Capture the cell that displays the provided text and extract its [X, Y] central coordinate. 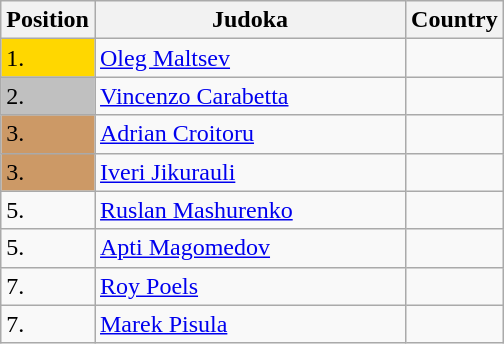
Ruslan Mashurenko [250, 210]
Roy Poels [250, 286]
2. [48, 96]
1. [48, 58]
Iveri Jikurauli [250, 172]
Country [455, 20]
Apti Magomedov [250, 248]
Oleg Maltsev [250, 58]
Position [48, 20]
Vincenzo Carabetta [250, 96]
Judoka [250, 20]
Marek Pisula [250, 324]
Adrian Croitoru [250, 134]
